Return the [x, y] coordinate for the center point of the cell that contains the specified text.  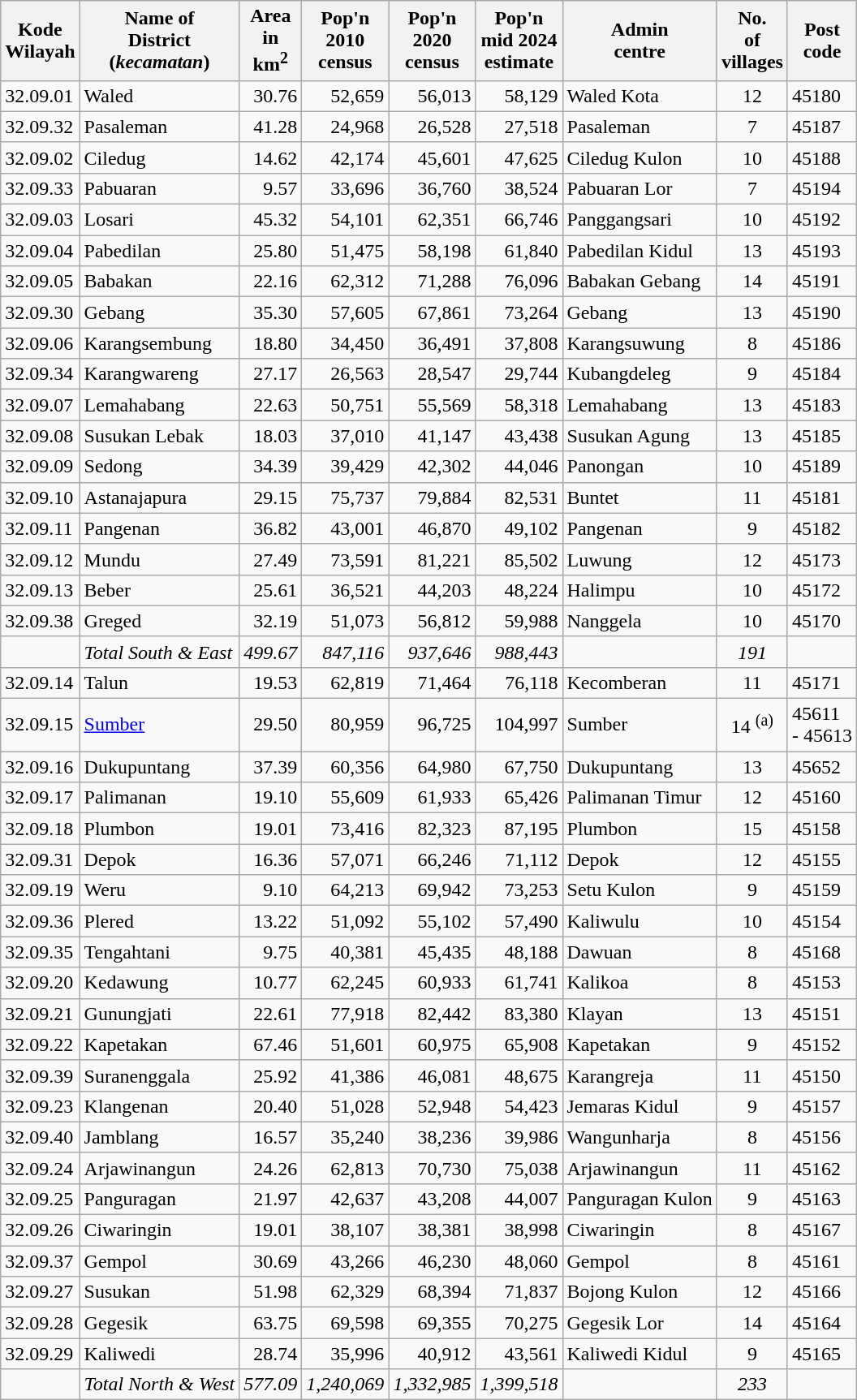
32.09.05 [41, 282]
Kaliwedi Kidul [640, 1354]
71,464 [432, 683]
30.69 [271, 1261]
45652 [821, 767]
19.10 [271, 798]
57,605 [346, 312]
Klangenan [159, 1106]
Klayan [640, 1014]
45.32 [271, 220]
Losari [159, 220]
32.09.07 [41, 405]
1,332,985 [432, 1385]
Mundu [159, 559]
32.09.09 [41, 467]
64,213 [346, 890]
Kubangdeleg [640, 374]
45,435 [432, 952]
32.09.38 [41, 621]
32.09.15 [41, 726]
45162 [821, 1168]
39,429 [346, 467]
35,240 [346, 1137]
Gegesik [159, 1323]
57,490 [519, 921]
51,073 [346, 621]
64,980 [432, 767]
69,355 [432, 1323]
45194 [821, 188]
45191 [821, 282]
47,625 [519, 157]
577.09 [271, 1385]
44,007 [519, 1199]
82,531 [519, 498]
32.09.35 [41, 952]
52,948 [432, 1106]
937,646 [432, 652]
Pop'n 2020census [432, 41]
Babakan Gebang [640, 282]
45187 [821, 127]
70,275 [519, 1323]
1,399,518 [519, 1385]
76,096 [519, 282]
32.09.34 [41, 374]
Ciledug [159, 157]
Palimanan [159, 798]
48,060 [519, 1261]
50,751 [346, 405]
Palimanan Timur [640, 798]
1,240,069 [346, 1385]
68,394 [432, 1292]
32.09.03 [41, 220]
Pabedilan Kidul [640, 251]
73,591 [346, 559]
76,118 [519, 683]
32.09.01 [41, 96]
55,102 [432, 921]
62,819 [346, 683]
77,918 [346, 1014]
45171 [821, 683]
45164 [821, 1323]
81,221 [432, 559]
40,912 [432, 1354]
Area in km2 [271, 41]
Jemaras Kidul [640, 1106]
26,563 [346, 374]
36.82 [271, 528]
41,386 [346, 1075]
45170 [821, 621]
35,996 [346, 1354]
26,528 [432, 127]
Susukan Agung [640, 436]
45158 [821, 829]
46,230 [432, 1261]
57,071 [346, 859]
44,046 [519, 467]
Waled [159, 96]
988,443 [519, 652]
45165 [821, 1354]
45186 [821, 343]
33,696 [346, 188]
24.26 [271, 1168]
43,001 [346, 528]
Total South & East [159, 652]
45156 [821, 1137]
30.76 [271, 96]
43,266 [346, 1261]
22.61 [271, 1014]
40,381 [346, 952]
27,518 [519, 127]
28,547 [432, 374]
32.09.28 [41, 1323]
61,741 [519, 983]
45173 [821, 559]
45611 - 45613 [821, 726]
Karangsembung [159, 343]
54,423 [519, 1106]
Pabuaran Lor [640, 188]
45151 [821, 1014]
48,188 [519, 952]
45157 [821, 1106]
22.16 [271, 282]
Kecomberan [640, 683]
45166 [821, 1292]
45150 [821, 1075]
32.09.10 [41, 498]
67,750 [519, 767]
75,737 [346, 498]
22.63 [271, 405]
65,908 [519, 1045]
No.ofvillages [751, 41]
32.09.24 [41, 1168]
32.09.04 [41, 251]
29.50 [271, 726]
62,813 [346, 1168]
21.97 [271, 1199]
32.09.33 [41, 188]
73,264 [519, 312]
62,329 [346, 1292]
45152 [821, 1045]
96,725 [432, 726]
70,730 [432, 1168]
Postcode [821, 41]
56,013 [432, 96]
Kode Wilayah [41, 41]
51.98 [271, 1292]
45181 [821, 498]
66,746 [519, 220]
32.09.02 [41, 157]
18.03 [271, 436]
Greged [159, 621]
41,147 [432, 436]
Dawuan [640, 952]
Babakan [159, 282]
45185 [821, 436]
36,491 [432, 343]
9.57 [271, 188]
20.40 [271, 1106]
45189 [821, 467]
45161 [821, 1261]
Astanajapura [159, 498]
32.09.39 [41, 1075]
32.09.16 [41, 767]
45153 [821, 983]
32.09.29 [41, 1354]
233 [751, 1385]
Karangwareng [159, 374]
55,609 [346, 798]
Karangreja [640, 1075]
51,092 [346, 921]
75,038 [519, 1168]
45172 [821, 590]
58,318 [519, 405]
Kedawung [159, 983]
29.15 [271, 498]
Jamblang [159, 1137]
61,933 [432, 798]
38,381 [432, 1230]
32.19 [271, 621]
46,870 [432, 528]
Beber [159, 590]
Karangsuwung [640, 343]
Kaliwedi [159, 1354]
Total North & West [159, 1385]
49,102 [519, 528]
36,760 [432, 188]
46,081 [432, 1075]
32.09.23 [41, 1106]
45184 [821, 374]
71,112 [519, 859]
Tengahtani [159, 952]
32.09.26 [41, 1230]
847,116 [346, 652]
42,637 [346, 1199]
38,524 [519, 188]
38,107 [346, 1230]
66,246 [432, 859]
Waled Kota [640, 96]
Pop'n 2010census [346, 41]
25.92 [271, 1075]
27.17 [271, 374]
45155 [821, 859]
18.80 [271, 343]
32.09.19 [41, 890]
32.09.08 [41, 436]
42,302 [432, 467]
32.09.36 [41, 921]
79,884 [432, 498]
32.09.14 [41, 683]
27.49 [271, 559]
Pop'n mid 2024estimate [519, 41]
10.77 [271, 983]
Ciledug Kulon [640, 157]
191 [751, 652]
45154 [821, 921]
14.62 [271, 157]
15 [751, 829]
48,224 [519, 590]
Susukan [159, 1292]
58,198 [432, 251]
62,245 [346, 983]
45193 [821, 251]
Panguragan Kulon [640, 1199]
24,968 [346, 127]
45182 [821, 528]
67.46 [271, 1045]
32.09.11 [41, 528]
Sedong [159, 467]
62,351 [432, 220]
Kalikoa [640, 983]
45168 [821, 952]
Panguragan [159, 1199]
32.09.13 [41, 590]
45159 [821, 890]
Nanggela [640, 621]
Talun [159, 683]
32.09.20 [41, 983]
9.10 [271, 890]
45163 [821, 1199]
Kaliwulu [640, 921]
Admincentre [640, 41]
35.30 [271, 312]
63.75 [271, 1323]
51,601 [346, 1045]
25.61 [271, 590]
Gunungjati [159, 1014]
32.09.32 [41, 127]
32.09.25 [41, 1199]
38,998 [519, 1230]
73,416 [346, 829]
45160 [821, 798]
32.09.06 [41, 343]
82,323 [432, 829]
56,812 [432, 621]
71,288 [432, 282]
83,380 [519, 1014]
45188 [821, 157]
42,174 [346, 157]
43,208 [432, 1199]
51,475 [346, 251]
37,808 [519, 343]
43,438 [519, 436]
51,028 [346, 1106]
16.57 [271, 1137]
73,253 [519, 890]
69,942 [432, 890]
29,744 [519, 374]
45190 [821, 312]
9.75 [271, 952]
Luwung [640, 559]
65,426 [519, 798]
32.09.37 [41, 1261]
Buntet [640, 498]
41.28 [271, 127]
34,450 [346, 343]
Pabuaran [159, 188]
Halimpu [640, 590]
32.09.17 [41, 798]
104,997 [519, 726]
32.09.18 [41, 829]
19.53 [271, 683]
14 (a) [751, 726]
25.80 [271, 251]
13.22 [271, 921]
Bojong Kulon [640, 1292]
48,675 [519, 1075]
Panongan [640, 467]
Gegesik Lor [640, 1323]
60,933 [432, 983]
Setu Kulon [640, 890]
60,975 [432, 1045]
34.39 [271, 467]
45183 [821, 405]
499.67 [271, 652]
Suranenggala [159, 1075]
45180 [821, 96]
60,356 [346, 767]
32.09.27 [41, 1292]
52,659 [346, 96]
Pabedilan [159, 251]
54,101 [346, 220]
43,561 [519, 1354]
55,569 [432, 405]
28.74 [271, 1354]
32.09.21 [41, 1014]
37.39 [271, 767]
71,837 [519, 1292]
Plered [159, 921]
45,601 [432, 157]
32.09.31 [41, 859]
45192 [821, 220]
58,129 [519, 96]
82,442 [432, 1014]
87,195 [519, 829]
Panggangsari [640, 220]
69,598 [346, 1323]
Wangunharja [640, 1137]
38,236 [432, 1137]
32.09.22 [41, 1045]
45167 [821, 1230]
59,988 [519, 621]
32.09.12 [41, 559]
36,521 [346, 590]
Name ofDistrict(kecamatan) [159, 41]
61,840 [519, 251]
16.36 [271, 859]
32.09.40 [41, 1137]
67,861 [432, 312]
80,959 [346, 726]
85,502 [519, 559]
44,203 [432, 590]
62,312 [346, 282]
Weru [159, 890]
39,986 [519, 1137]
37,010 [346, 436]
Susukan Lebak [159, 436]
32.09.30 [41, 312]
